Locate the cell with the specified text and output its (X, Y) center coordinate. 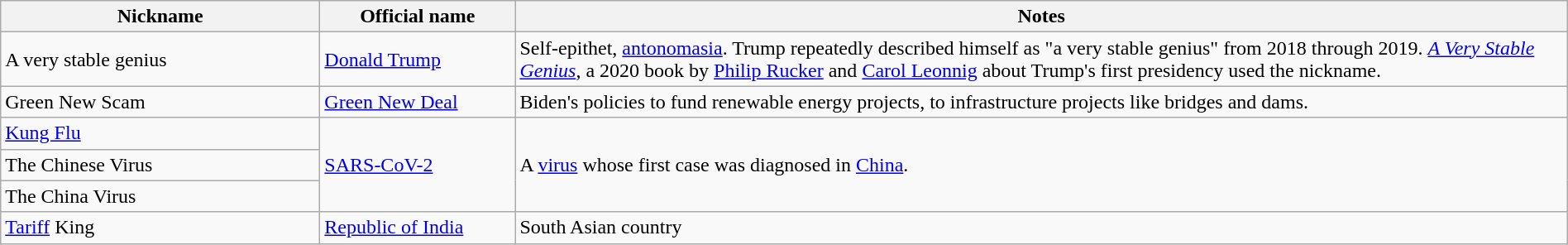
Nickname (160, 17)
Green New Scam (160, 102)
Notes (1041, 17)
Official name (418, 17)
The Chinese Virus (160, 165)
A very stable genius (160, 60)
The China Virus (160, 196)
Biden's policies to fund renewable energy projects, to infrastructure projects like bridges and dams. (1041, 102)
Republic of India (418, 228)
SARS-CoV-2 (418, 165)
Kung Flu (160, 133)
South Asian country (1041, 228)
Donald Trump (418, 60)
Tariff King (160, 228)
A virus whose first case was diagnosed in China. (1041, 165)
Green New Deal (418, 102)
